Detect which cell encompasses the target text, then output its [x, y] center coordinate. 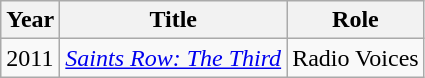
Radio Voices [356, 58]
Role [356, 20]
Title [174, 20]
Saints Row: The Third [174, 58]
Year [30, 20]
2011 [30, 58]
